Output the [x, y] coordinate of the center of the cell containing the given text.  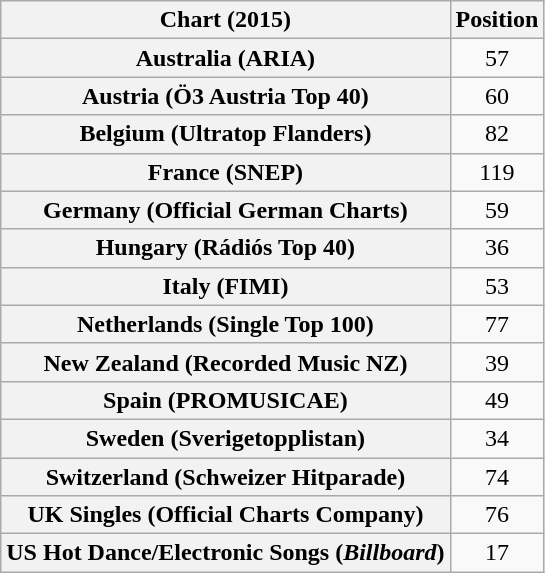
76 [497, 515]
Position [497, 20]
Hungary (Rádiós Top 40) [226, 248]
US Hot Dance/Electronic Songs (Billboard) [226, 553]
Netherlands (Single Top 100) [226, 324]
49 [497, 400]
UK Singles (Official Charts Company) [226, 515]
New Zealand (Recorded Music NZ) [226, 362]
Belgium (Ultratop Flanders) [226, 134]
Chart (2015) [226, 20]
60 [497, 96]
Switzerland (Schweizer Hitparade) [226, 477]
Italy (FIMI) [226, 286]
119 [497, 172]
Spain (PROMUSICAE) [226, 400]
77 [497, 324]
Germany (Official German Charts) [226, 210]
39 [497, 362]
57 [497, 58]
74 [497, 477]
France (SNEP) [226, 172]
17 [497, 553]
Austria (Ö3 Austria Top 40) [226, 96]
Sweden (Sverigetopplistan) [226, 438]
53 [497, 286]
34 [497, 438]
82 [497, 134]
Australia (ARIA) [226, 58]
36 [497, 248]
59 [497, 210]
